Capture the cell that displays the provided text and extract its (X, Y) central coordinate. 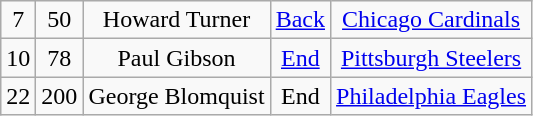
Back (300, 20)
22 (18, 96)
50 (60, 20)
200 (60, 96)
Philadelphia Eagles (432, 96)
Pittsburgh Steelers (432, 58)
7 (18, 20)
George Blomquist (176, 96)
78 (60, 58)
Howard Turner (176, 20)
10 (18, 58)
Paul Gibson (176, 58)
Chicago Cardinals (432, 20)
